Return the (X, Y) coordinate for the center point of the cell that contains the specified text.  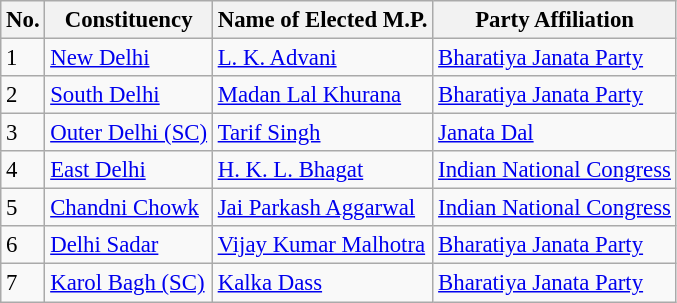
Delhi Sadar (129, 245)
Kalka Dass (322, 283)
Chandni Chowk (129, 208)
Madan Lal Khurana (322, 95)
Party Affiliation (554, 20)
L. K. Advani (322, 58)
South Delhi (129, 95)
Outer Delhi (SC) (129, 133)
1 (23, 58)
New Delhi (129, 58)
Jai Parkash Aggarwal (322, 208)
7 (23, 283)
Constituency (129, 20)
Janata Dal (554, 133)
Vijay Kumar Malhotra (322, 245)
Tarif Singh (322, 133)
East Delhi (129, 170)
2 (23, 95)
4 (23, 170)
6 (23, 245)
5 (23, 208)
3 (23, 133)
No. (23, 20)
Name of Elected M.P. (322, 20)
Karol Bagh (SC) (129, 283)
H. K. L. Bhagat (322, 170)
